Pinpoint the cell where the given text exists, returning its (x, y) midpoint coordinate. 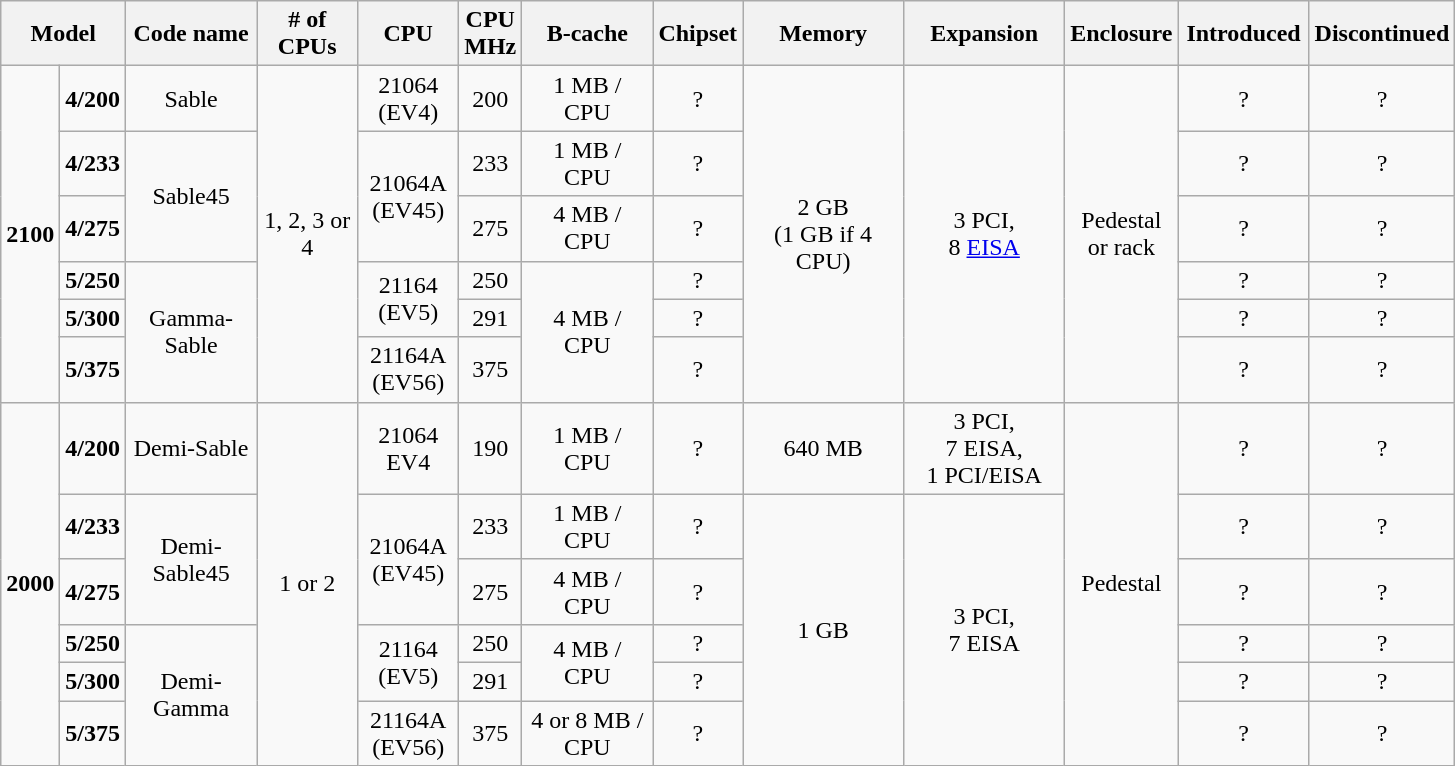
Enclosure (1122, 34)
Demi-Sable45 (192, 559)
1 GB (824, 630)
1 or 2 (308, 584)
1, 2, 3 or 4 (308, 234)
190 (490, 448)
Model (64, 34)
Chipset (698, 34)
Pedestal or rack (1122, 234)
4 or 8 MB / CPU (588, 732)
Demi-Gamma (192, 694)
Memory (824, 34)
Sable45 (192, 196)
200 (490, 98)
Code name (192, 34)
Demi-Sable (192, 448)
21064 EV4 (408, 448)
B-cache (588, 34)
Introduced (1244, 34)
3 PCI, 7 EISA (984, 630)
Pedestal (1122, 584)
3 PCI, 7 EISA, 1 PCI/EISA (984, 448)
640 MB (824, 448)
21064 (EV4) (408, 98)
2100 (30, 234)
Sable (192, 98)
CPU (408, 34)
CPU MHz (490, 34)
3 PCI, 8 EISA (984, 234)
Gamma-Sable (192, 332)
2000 (30, 584)
Expansion (984, 34)
2 GB (1 GB if 4 CPU) (824, 234)
# of CPUs (308, 34)
Discontinued (1382, 34)
